Search for the cell housing the specified text and yield its (X, Y) center coordinate. 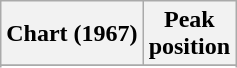
Chart (1967) (72, 34)
Peakposition (189, 34)
